Provide the [x, y] coordinate of the cell's center where the given text is located.  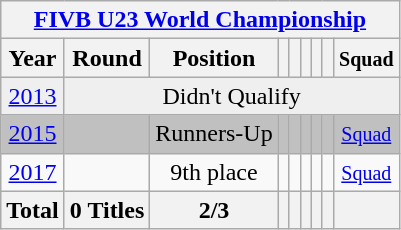
Runners-Up [214, 134]
2017 [33, 172]
2013 [33, 96]
2/3 [214, 210]
FIVB U23 World Championship [200, 20]
Didn't Qualify [232, 96]
Year [33, 58]
Total [33, 210]
0 Titles [107, 210]
2015 [33, 134]
Round [107, 58]
9th place [214, 172]
Position [214, 58]
